Return [X, Y] of the center of cell containing provided text 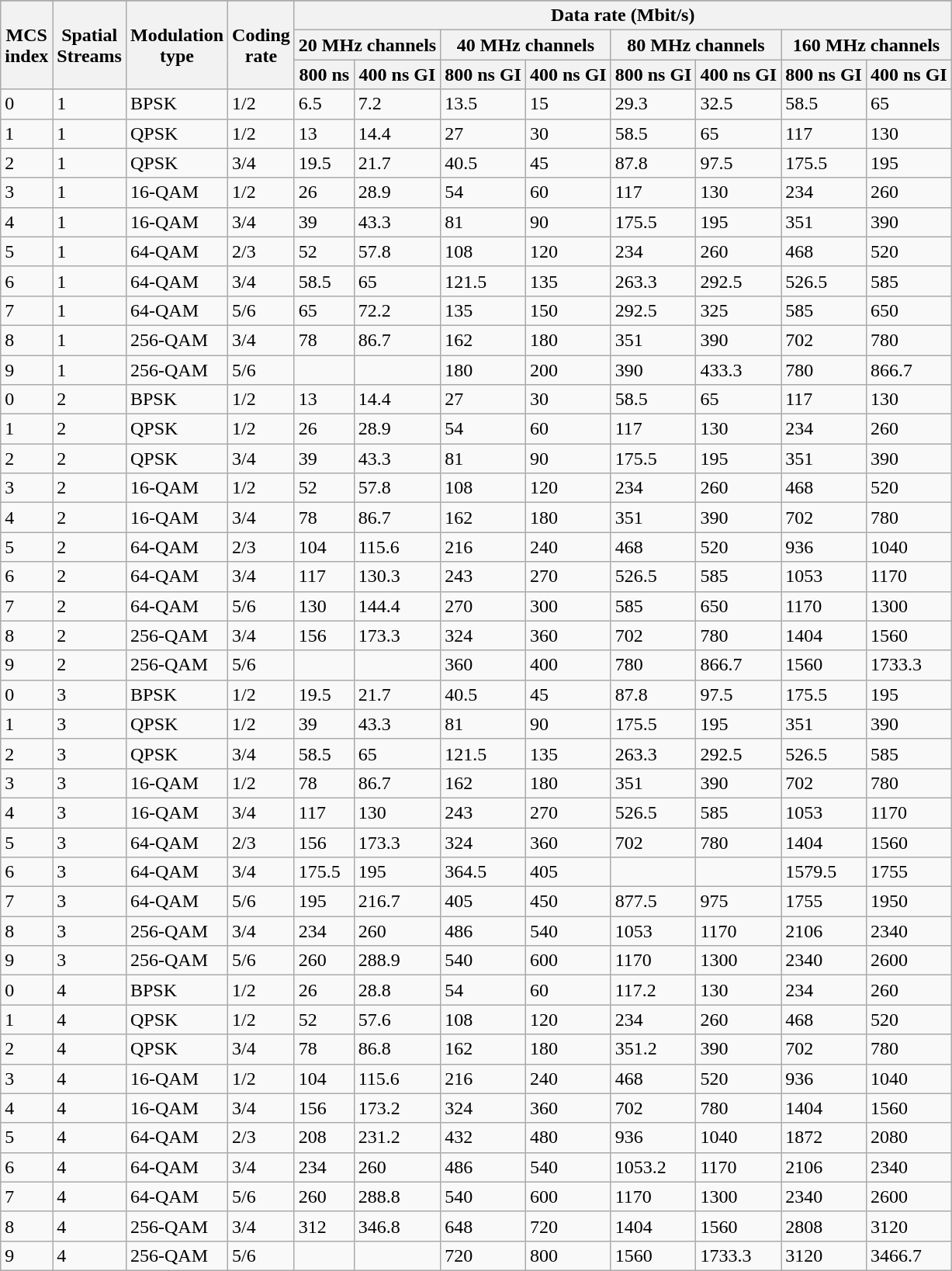
346.8 [397, 1226]
Codingrate [261, 45]
231.2 [397, 1138]
150 [568, 310]
288.8 [397, 1197]
MCSindex [26, 45]
400 [568, 665]
7.2 [397, 104]
433.3 [739, 370]
80 MHz channels [696, 45]
28.8 [397, 990]
40 MHz channels [526, 45]
288.9 [397, 961]
6.5 [324, 104]
1872 [824, 1138]
86.8 [397, 1049]
15 [568, 104]
364.5 [483, 872]
300 [568, 606]
173.2 [397, 1108]
117.2 [653, 990]
144.4 [397, 606]
800 ns [324, 74]
800 [568, 1255]
160 MHz channels [867, 45]
Modulationtype [177, 45]
480 [568, 1138]
1053.2 [653, 1167]
312 [324, 1226]
450 [568, 902]
200 [568, 370]
32.5 [739, 104]
432 [483, 1138]
216.7 [397, 902]
351.2 [653, 1049]
SpatialStreams [90, 45]
20 MHz channels [367, 45]
648 [483, 1226]
325 [739, 310]
13.5 [483, 104]
Data rate (Mbit/s) [622, 16]
877.5 [653, 902]
2080 [909, 1138]
72.2 [397, 310]
130.3 [397, 577]
1579.5 [824, 872]
29.3 [653, 104]
208 [324, 1138]
1950 [909, 902]
57.6 [397, 1020]
2808 [824, 1226]
3466.7 [909, 1255]
975 [739, 902]
